Return the [X, Y] coordinate for the center point of the cell that contains the specified text.  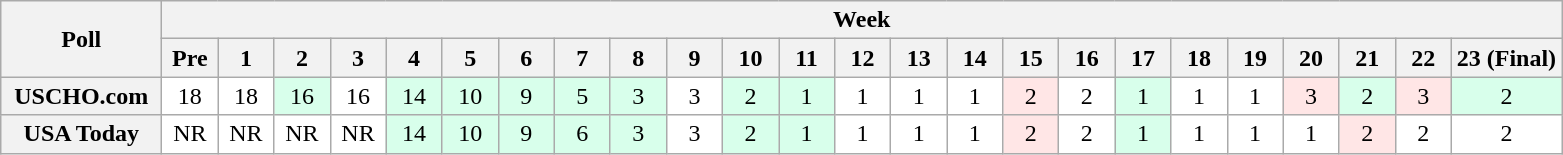
Pre [190, 58]
7 [582, 58]
USCHO.com [82, 96]
USA Today [82, 134]
12 [863, 58]
4 [414, 58]
Week [862, 20]
20 [1311, 58]
Poll [82, 39]
11 [806, 58]
22 [1423, 58]
23 (Final) [1506, 58]
8 [638, 58]
17 [1143, 58]
13 [919, 58]
19 [1255, 58]
21 [1367, 58]
15 [1031, 58]
